From the cell containing the given text, extract its center point as [x, y] coordinate. 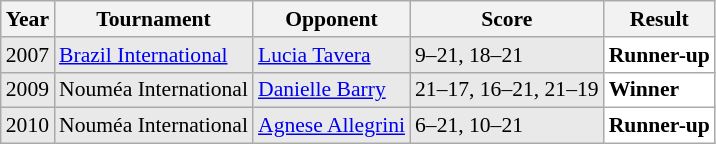
9–21, 18–21 [507, 55]
2009 [28, 90]
2010 [28, 126]
Danielle Barry [332, 90]
Tournament [154, 19]
Lucia Tavera [332, 55]
Year [28, 19]
Brazil International [154, 55]
Agnese Allegrini [332, 126]
21–17, 16–21, 21–19 [507, 90]
2007 [28, 55]
Opponent [332, 19]
Winner [660, 90]
Score [507, 19]
6–21, 10–21 [507, 126]
Result [660, 19]
